Identify which cell holds the provided text, then report its (X, Y) central coordinate. 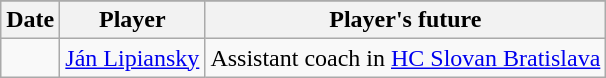
Player's future (406, 20)
Date (30, 20)
Assistant coach in HC Slovan Bratislava (406, 58)
Player (132, 20)
Ján Lipiansky (132, 58)
